Extract the [X, Y] coordinate from the center of the cell holding the provided text.  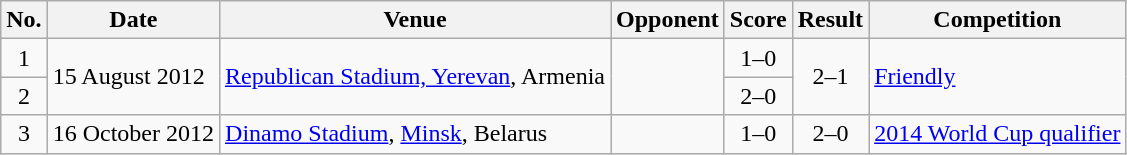
Venue [416, 20]
No. [24, 20]
2–1 [830, 77]
2014 World Cup qualifier [998, 134]
Opponent [668, 20]
2 [24, 96]
16 October 2012 [133, 134]
1 [24, 58]
Competition [998, 20]
Result [830, 20]
3 [24, 134]
Score [758, 20]
Dinamo Stadium, Minsk, Belarus [416, 134]
15 August 2012 [133, 77]
Friendly [998, 77]
Republican Stadium, Yerevan, Armenia [416, 77]
Date [133, 20]
